Identify which cell holds the provided text, then report its [X, Y] central coordinate. 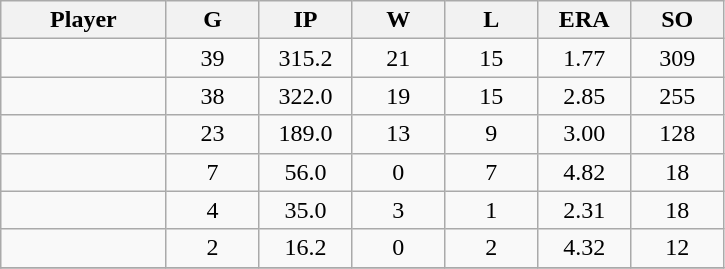
13 [398, 134]
2.85 [584, 96]
ERA [584, 20]
322.0 [306, 96]
38 [212, 96]
1.77 [584, 58]
23 [212, 134]
W [398, 20]
35.0 [306, 210]
2.31 [584, 210]
4.82 [584, 172]
315.2 [306, 58]
56.0 [306, 172]
3 [398, 210]
3.00 [584, 134]
4.32 [584, 248]
21 [398, 58]
189.0 [306, 134]
G [212, 20]
IP [306, 20]
SO [678, 20]
19 [398, 96]
12 [678, 248]
39 [212, 58]
Player [84, 20]
128 [678, 134]
L [492, 20]
4 [212, 210]
16.2 [306, 248]
309 [678, 58]
1 [492, 210]
9 [492, 134]
255 [678, 96]
